Find where the given text appears and provide that cell's center as (X, Y) coordinate. 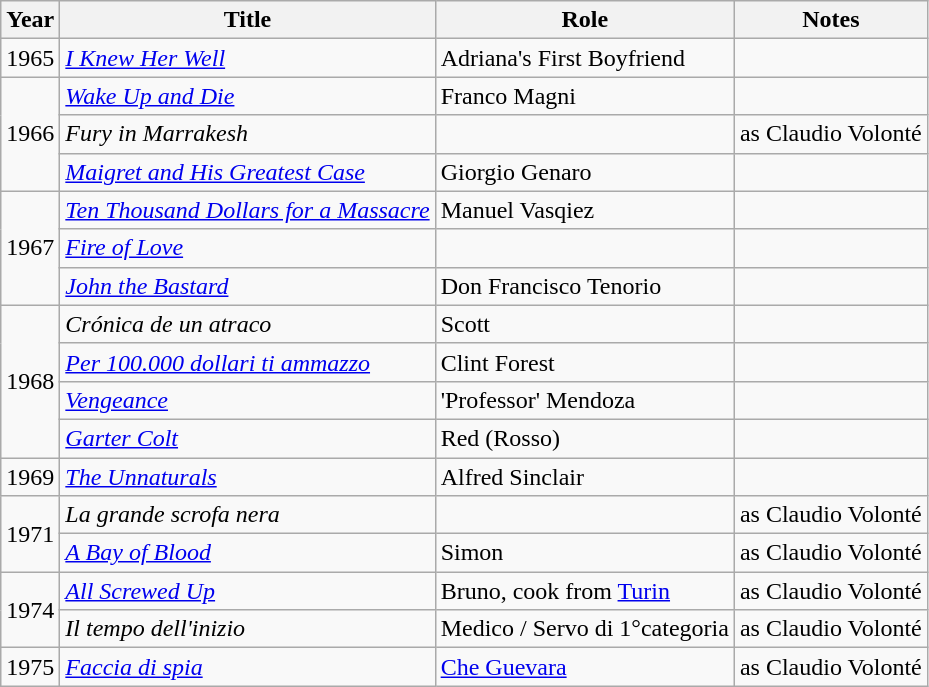
Il tempo dell'inizio (248, 629)
1966 (30, 134)
Alfred Sinclair (584, 477)
Don Francisco Tenorio (584, 286)
Fury in Marrakesh (248, 134)
Per 100.000 dollari ti ammazzo (248, 362)
1967 (30, 248)
1971 (30, 534)
All Screwed Up (248, 591)
A Bay of Blood (248, 553)
Giorgio Genaro (584, 172)
Ten Thousand Dollars for a Massacre (248, 210)
1969 (30, 477)
La grande scrofa nera (248, 515)
Franco Magni (584, 96)
Bruno, cook from Turin (584, 591)
Fire of Love (248, 248)
Medico / Servo di 1°categoria (584, 629)
'Professor' Mendoza (584, 400)
Year (30, 20)
Faccia di spia (248, 667)
Clint Forest (584, 362)
John the Bastard (248, 286)
I Knew Her Well (248, 58)
Adriana's First Boyfriend (584, 58)
1975 (30, 667)
1968 (30, 381)
1965 (30, 58)
Notes (830, 20)
Vengeance (248, 400)
1974 (30, 610)
Manuel Vasqiez (584, 210)
The Unnaturals (248, 477)
Scott (584, 324)
Red (Rosso) (584, 438)
Garter Colt (248, 438)
Maigret and His Greatest Case (248, 172)
Che Guevara (584, 667)
Crónica de un atraco (248, 324)
Wake Up and Die (248, 96)
Role (584, 20)
Simon (584, 553)
Title (248, 20)
